Find where the given text appears and provide that cell's center as [X, Y] coordinate. 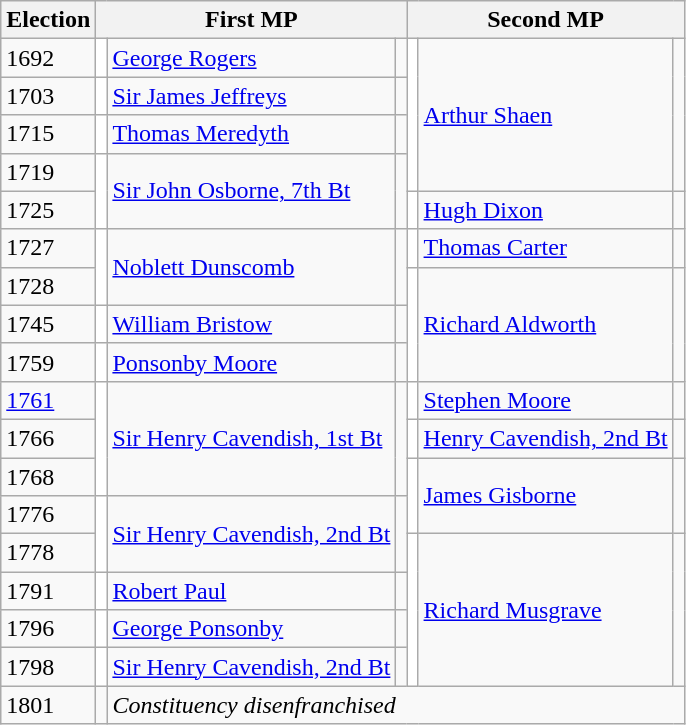
1798 [48, 667]
1719 [48, 172]
Constituency disenfranchised [396, 705]
1692 [48, 58]
1703 [48, 96]
1715 [48, 134]
1728 [48, 286]
1778 [48, 553]
1796 [48, 629]
Richard Aldworth [546, 324]
George Rogers [252, 58]
Hugh Dixon [546, 210]
Election [48, 20]
Ponsonby Moore [252, 362]
Noblett Dunscomb [252, 267]
1725 [48, 210]
Second MP [546, 20]
Richard Musgrave [546, 610]
George Ponsonby [252, 629]
1759 [48, 362]
Sir Henry Cavendish, 1st Bt [252, 438]
Stephen Moore [546, 400]
Arthur Shaen [546, 115]
Sir James Jeffreys [252, 96]
Thomas Carter [546, 248]
Robert Paul [252, 591]
1776 [48, 515]
James Gisborne [546, 496]
1768 [48, 477]
1791 [48, 591]
1801 [48, 705]
1766 [48, 438]
1727 [48, 248]
Henry Cavendish, 2nd Bt [546, 438]
1745 [48, 324]
Sir John Osborne, 7th Bt [252, 191]
William Bristow [252, 324]
1761 [48, 400]
First MP [252, 20]
Thomas Meredyth [252, 134]
